Pinpoint the cell where the given text exists, returning its (x, y) midpoint coordinate. 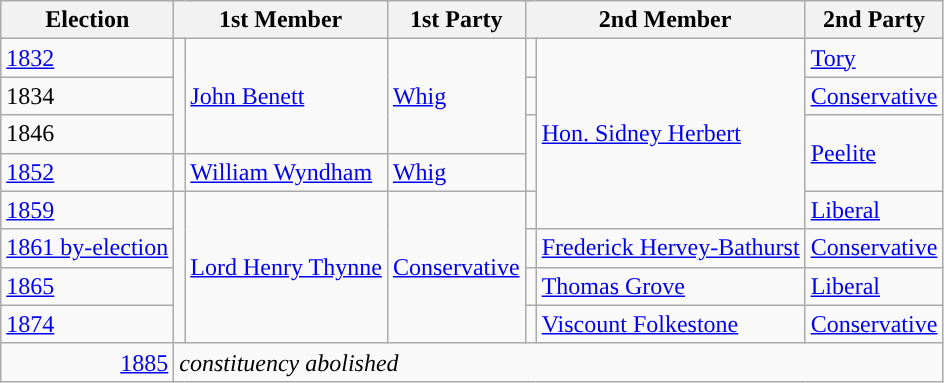
1865 (88, 286)
Peelite (874, 153)
1874 (88, 324)
2nd Party (874, 20)
1846 (88, 134)
Thomas Grove (670, 286)
1852 (88, 172)
Hon. Sidney Herbert (670, 134)
1832 (88, 58)
Tory (874, 58)
Election (88, 20)
2nd Member (665, 20)
Lord Henry Thynne (286, 267)
1885 (88, 362)
1st Party (456, 20)
1861 by-election (88, 248)
1st Member (281, 20)
constituency abolished (558, 362)
1834 (88, 96)
1859 (88, 210)
Frederick Hervey-Bathurst (670, 248)
John Benett (286, 96)
William Wyndham (286, 172)
Viscount Folkestone (670, 324)
